From the cell containing the given text, extract its center point as [x, y] coordinate. 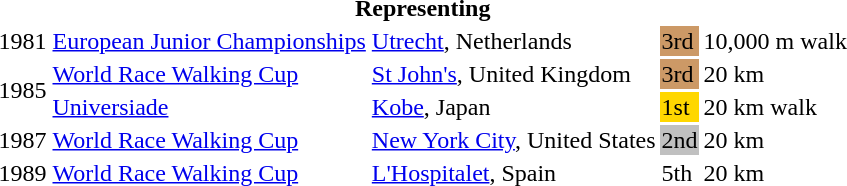
Utrecht, Netherlands [514, 41]
European Junior Championships [209, 41]
1st [680, 107]
New York City, United States [514, 140]
2nd [680, 140]
Kobe, Japan [514, 107]
St John's, United Kingdom [514, 74]
Universiade [209, 107]
